Pinpoint the cell where the given text exists, returning its [X, Y] midpoint coordinate. 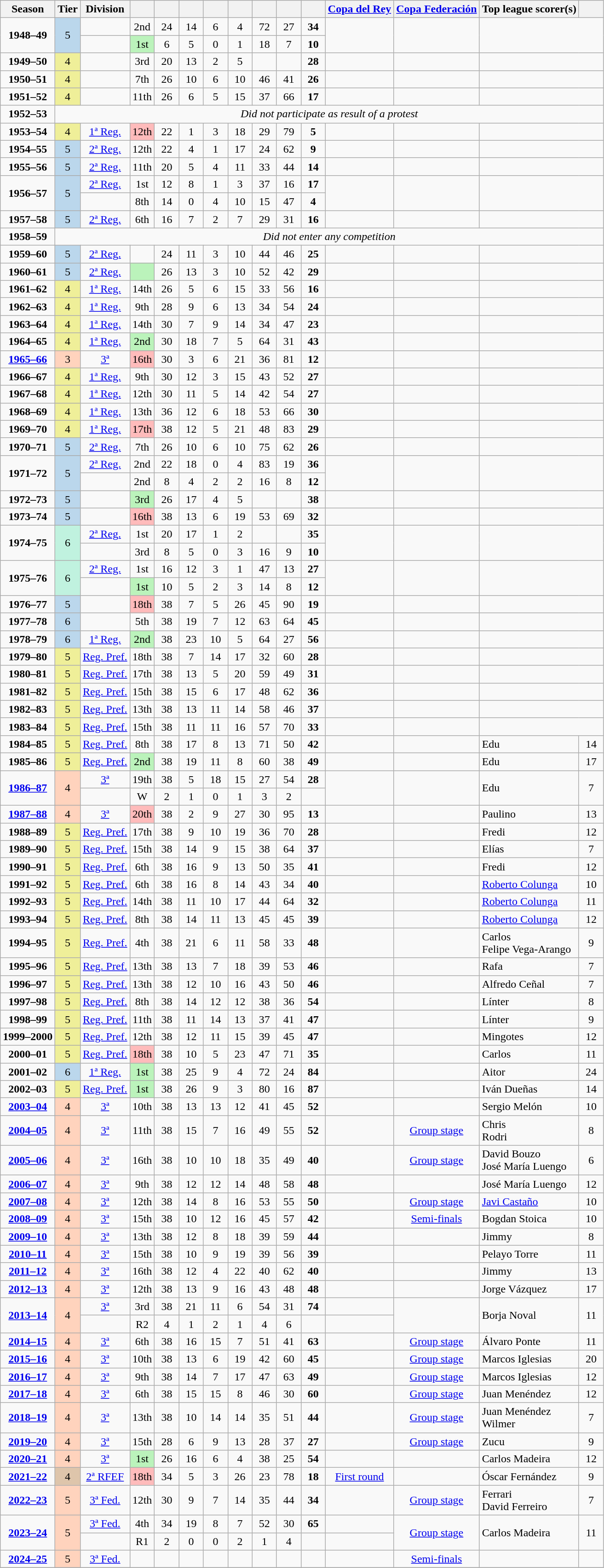
1986–87 [28, 788]
Álvaro Ponte [529, 1341]
Bogdan Stoica [529, 1219]
1992–93 [28, 902]
Copa del Rey [359, 9]
Did not participate as result of a protest [329, 114]
74 [313, 1306]
Alfredo Ceñal [529, 984]
75 [264, 446]
1957–58 [28, 219]
1984–85 [28, 744]
65 [313, 1524]
1976–77 [28, 604]
1974–75 [28, 543]
First round [359, 1476]
1959–60 [28, 254]
2014–15 [28, 1341]
W [142, 797]
1979–80 [28, 657]
2015–16 [28, 1359]
1948–49 [28, 35]
2013–14 [28, 1315]
1994–95 [28, 943]
2002–03 [28, 1089]
Iván Dueñas [529, 1089]
Carlos [529, 1054]
José María Luengo [529, 1184]
Juan MenéndezWilmer [529, 1418]
2020–21 [28, 1459]
Paulino [529, 814]
80 [264, 1089]
Óscar Fernández [529, 1476]
2009–10 [28, 1236]
Pelayo Torre [529, 1254]
1993–94 [28, 919]
Aitor [529, 1072]
Did not enter any competition [329, 237]
Top league scorer(s) [529, 9]
2001–02 [28, 1072]
1981–82 [28, 692]
84 [313, 1072]
1973–74 [28, 517]
87 [313, 1089]
5th [142, 622]
ChrisRodri [529, 1130]
2007–08 [28, 1202]
1958–59 [28, 237]
FerrariDavid Ferreiro [529, 1500]
2011–12 [28, 1271]
1960–61 [28, 272]
1975–76 [28, 578]
1988–89 [28, 832]
1950–51 [28, 79]
1956–57 [28, 193]
Zucu [529, 1442]
2006–07 [28, 1184]
1995–96 [28, 967]
1970–71 [28, 446]
1971–72 [28, 473]
1967–68 [28, 394]
David BouzoJosé María Luengo [529, 1161]
1977–78 [28, 622]
2ª RFEF [105, 1476]
20th [142, 814]
1983–84 [28, 727]
Borja Noval [529, 1315]
2022–23 [28, 1500]
2019–20 [28, 1442]
1954–55 [28, 149]
Elías [529, 849]
1953–54 [28, 132]
19th [142, 779]
1978–79 [28, 639]
2017–18 [28, 1394]
1962–63 [28, 307]
1951–52 [28, 97]
2012–13 [28, 1289]
2016–17 [28, 1376]
Division [105, 9]
Jorge Vázquez [529, 1289]
Rafa [529, 967]
2023–24 [28, 1533]
1998–99 [28, 1019]
CarlosFelipe Vega-Arango [529, 943]
1965–66 [28, 359]
2010–11 [28, 1254]
R2 [142, 1324]
90 [289, 604]
95 [289, 814]
81 [289, 359]
Mingotes [529, 1036]
Tier [68, 9]
1952–53 [28, 114]
1999–2000 [28, 1036]
1969–70 [28, 429]
1997–98 [28, 1001]
2008–09 [28, 1219]
1955–56 [28, 166]
2003–04 [28, 1107]
2004–05 [28, 1130]
79 [289, 132]
2018–19 [28, 1418]
1961–62 [28, 289]
Javi Castaño [529, 1202]
Juan Menéndez [529, 1394]
1991–92 [28, 884]
69 [289, 517]
1987–88 [28, 814]
1989–90 [28, 849]
Season [28, 9]
Copa Federación [437, 9]
2000–01 [28, 1054]
78 [289, 1476]
2005–06 [28, 1161]
1990–91 [28, 867]
1949–50 [28, 62]
1980–81 [28, 674]
2021–22 [28, 1476]
1966–67 [28, 377]
1964–65 [28, 342]
1972–73 [28, 499]
Sergio Melón [529, 1107]
1968–69 [28, 412]
2024–25 [28, 1559]
1982–83 [28, 709]
R1 [142, 1541]
1985–86 [28, 761]
1963–64 [28, 324]
1996–97 [28, 984]
